Identify which cell holds the provided text, then report its [X, Y] central coordinate. 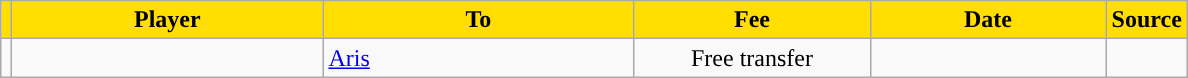
Source [1146, 20]
Fee [752, 20]
Free transfer [752, 58]
Player [168, 20]
Date [988, 20]
To [478, 20]
Aris [478, 58]
